Output the [x, y] coordinate of the center of the cell containing the given text.  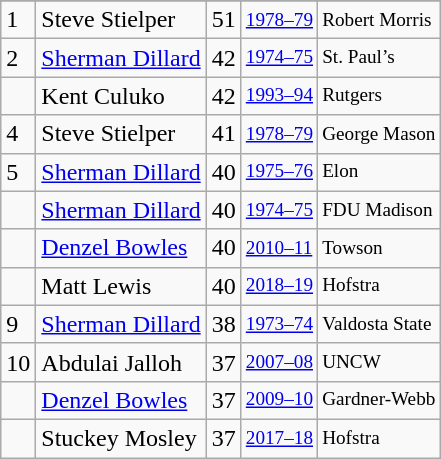
38 [224, 324]
Kent Culuko [121, 96]
1993–94 [279, 96]
2010–11 [279, 248]
Elon [379, 172]
Rutgers [379, 96]
Robert Morris [379, 20]
2017–18 [279, 438]
4 [18, 134]
2007–08 [279, 362]
2 [18, 58]
George Mason [379, 134]
FDU Madison [379, 210]
Valdosta State [379, 324]
Towson [379, 248]
9 [18, 324]
51 [224, 20]
Abdulai Jalloh [121, 362]
St. Paul’s [379, 58]
5 [18, 172]
1975–76 [279, 172]
UNCW [379, 362]
Stuckey Mosley [121, 438]
10 [18, 362]
2009–10 [279, 400]
Gardner-Webb [379, 400]
41 [224, 134]
1973–74 [279, 324]
1 [18, 20]
Matt Lewis [121, 286]
2018–19 [279, 286]
